Capture the cell that displays the provided text and extract its [X, Y] central coordinate. 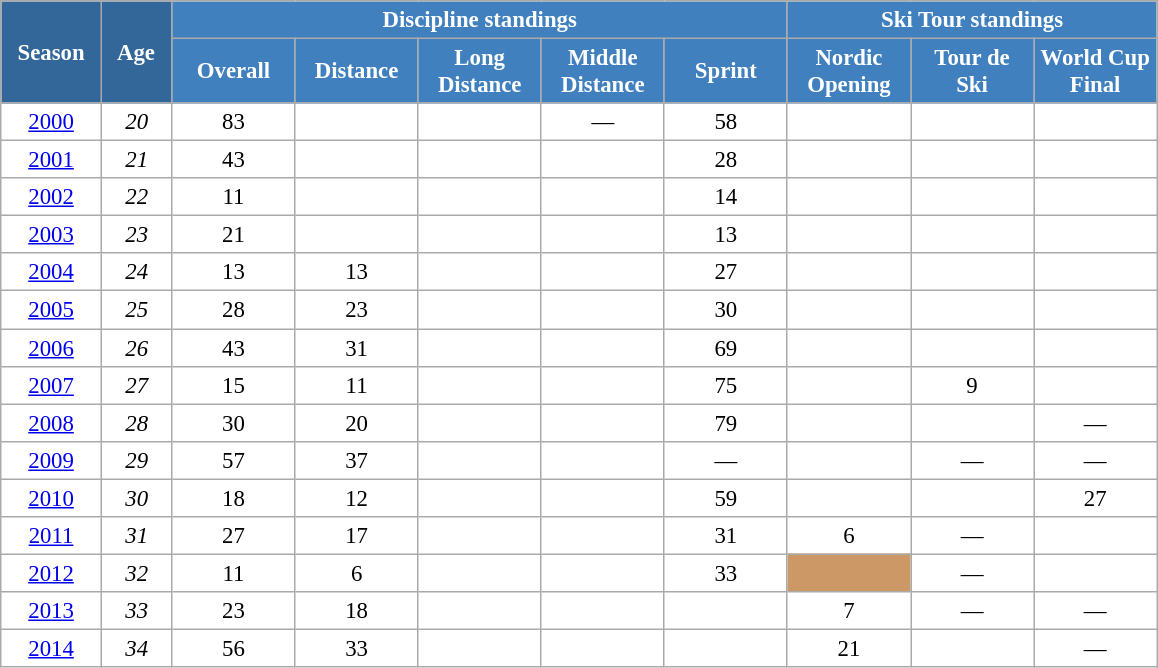
Tour deSki [972, 72]
2012 [52, 573]
Season [52, 52]
12 [356, 498]
29 [136, 460]
NordicOpening [848, 72]
59 [726, 498]
Long Distance [480, 72]
Discipline standings [480, 20]
2006 [52, 348]
22 [136, 197]
2013 [52, 611]
57 [234, 460]
2007 [52, 385]
2009 [52, 460]
Age [136, 52]
Middle Distance [602, 72]
17 [356, 536]
2001 [52, 160]
2011 [52, 536]
79 [726, 423]
58 [726, 122]
26 [136, 348]
75 [726, 385]
69 [726, 348]
9 [972, 385]
32 [136, 573]
2004 [52, 273]
7 [848, 611]
Overall [234, 72]
15 [234, 385]
2000 [52, 122]
2010 [52, 498]
2002 [52, 197]
2005 [52, 310]
37 [356, 460]
2014 [52, 648]
25 [136, 310]
Ski Tour standings [972, 20]
World CupFinal [1096, 72]
83 [234, 122]
Distance [356, 72]
14 [726, 197]
34 [136, 648]
56 [234, 648]
Sprint [726, 72]
24 [136, 273]
2008 [52, 423]
2003 [52, 235]
